Identify which cell holds the provided text, then report its (X, Y) central coordinate. 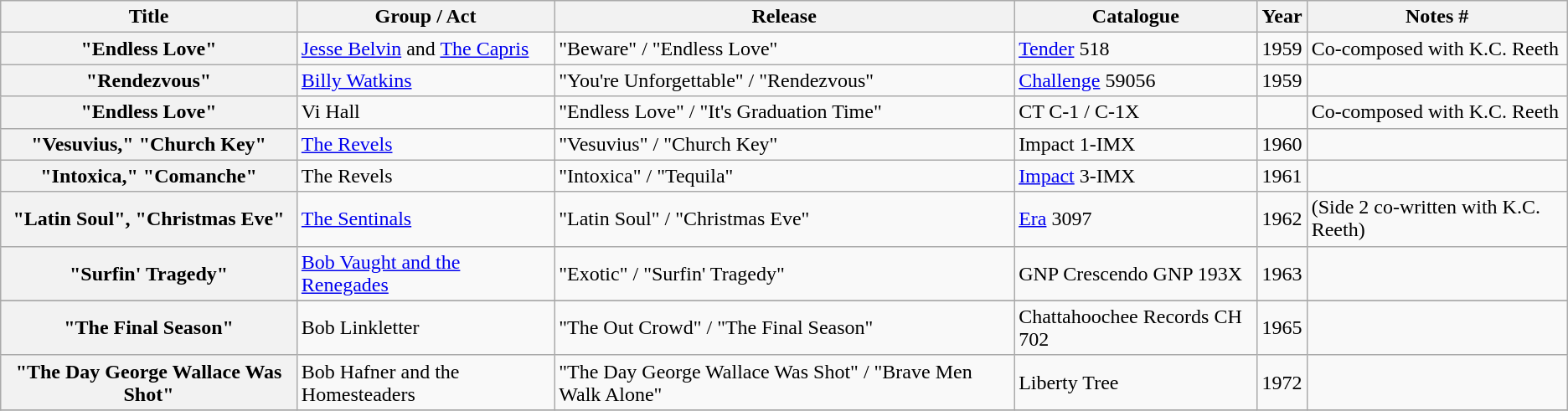
"The Final Season" (149, 328)
"You're Unforgettable" / "Rendezvous" (784, 80)
"Intoxica" / "Tequila" (784, 176)
The Sentinals (426, 219)
Year (1282, 17)
"Vesuvius" / "Church Key" (784, 144)
1963 (1282, 273)
1972 (1282, 382)
Billy Watkins (426, 80)
1965 (1282, 328)
Challenge 59056 (1136, 80)
CT C-1 / C-1X (1136, 112)
Vi Hall (426, 112)
"The Out Crowd" / "The Final Season" (784, 328)
Group / Act (426, 17)
"Intoxica," "Comanche" (149, 176)
Tender 518 (1136, 49)
Notes # (1437, 17)
Impact 3-IMX (1136, 176)
"Exotic" / "Surfin' Tragedy" (784, 273)
"Vesuvius," "Church Key" (149, 144)
1961 (1282, 176)
1960 (1282, 144)
Bob Vaught and the Renegades (426, 273)
"Rendezvous" (149, 80)
"The Day George Wallace Was Shot" / "Brave Men Walk Alone" (784, 382)
1962 (1282, 219)
"Latin Soul", "Christmas Eve" (149, 219)
Title (149, 17)
Bob Hafner and the Homesteaders (426, 382)
"The Day George Wallace Was Shot" (149, 382)
(Side 2 co-written with K.C. Reeth) (1437, 219)
Jesse Belvin and The Capris (426, 49)
"Latin Soul" / "Christmas Eve" (784, 219)
Release (784, 17)
"Endless Love" / "It's Graduation Time" (784, 112)
Bob Linkletter (426, 328)
Chattahoochee Records CH 702 (1136, 328)
"Beware" / "Endless Love" (784, 49)
Liberty Tree (1136, 382)
Era 3097 (1136, 219)
"Surfin' Tragedy" (149, 273)
GNP Crescendo GNP 193X (1136, 273)
Catalogue (1136, 17)
Impact 1-IMX (1136, 144)
